Capture the cell that displays the provided text and extract its (X, Y) central coordinate. 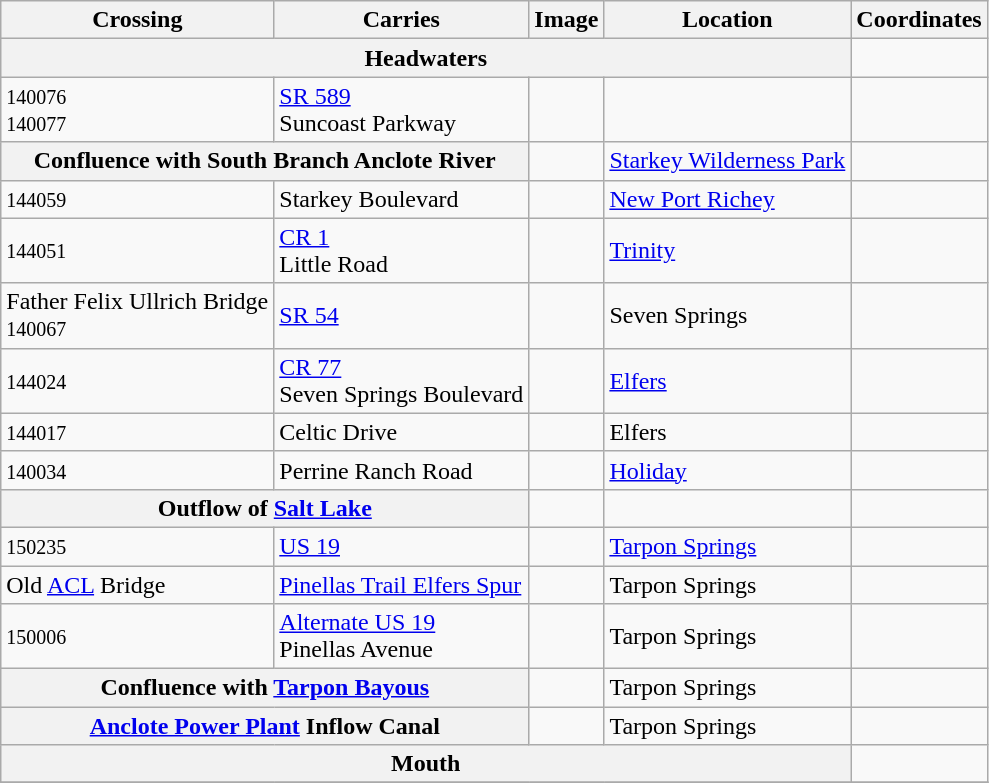
Old ACL Bridge (138, 585)
Alternate US 19 Pinellas Avenue (402, 636)
Trinity (728, 250)
SR 589Suncoast Parkway (402, 110)
Starkey Wilderness Park (728, 161)
Confluence with Tarpon Bayous (265, 688)
SR 54 (402, 316)
Crossing (138, 20)
Carries (402, 20)
CR 1Little Road (402, 250)
Father Felix Ullrich Bridge140067 (138, 316)
150235 (138, 546)
CR 77Seven Springs Boulevard (402, 380)
Celtic Drive (402, 432)
Starkey Boulevard (402, 199)
144051 (138, 250)
144024 (138, 380)
US 19 (402, 546)
Outflow of Salt Lake (265, 508)
Location (728, 20)
Perrine Ranch Road (402, 470)
150006 (138, 636)
140076140077 (138, 110)
Seven Springs (728, 316)
Holiday (728, 470)
Confluence with South Branch Anclote River (265, 161)
Pinellas Trail Elfers Spur (402, 585)
Headwaters (426, 58)
Coordinates (919, 20)
Mouth (426, 764)
New Port Richey (728, 199)
144017 (138, 432)
Image (566, 20)
140034 (138, 470)
144059 (138, 199)
Anclote Power Plant Inflow Canal (265, 726)
